For the text-containing cell, return its midpoint in [X, Y] coordinate format. 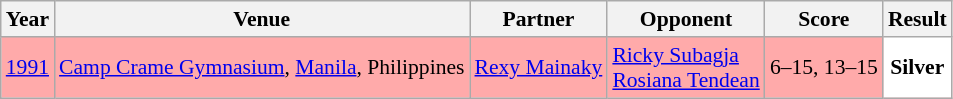
1991 [28, 68]
Partner [539, 19]
Score [824, 19]
Venue [262, 19]
6–15, 13–15 [824, 68]
Opponent [686, 19]
Silver [918, 68]
Year [28, 19]
Ricky Subagja Rosiana Tendean [686, 68]
Result [918, 19]
Rexy Mainaky [539, 68]
Camp Crame Gymnasium, Manila, Philippines [262, 68]
